Return the [X, Y] coordinate for the center point of the cell that contains the specified text.  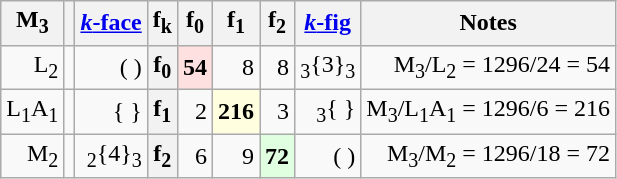
Notes [488, 23]
M3 [32, 23]
9 [236, 156]
{ } [111, 111]
k-face [111, 23]
54 [194, 67]
2{4}3 [111, 156]
6 [194, 156]
M3/L2 = 1296/24 = 54 [488, 67]
L2 [32, 67]
3 [278, 111]
3{ } [328, 111]
3{3}3 [328, 67]
2 [194, 111]
L1A1 [32, 111]
M3/L1A1 = 1296/6 = 216 [488, 111]
M2 [32, 156]
k-fig [328, 23]
fk [162, 23]
72 [278, 156]
216 [236, 111]
M3/M2 = 1296/18 = 72 [488, 156]
